Locate the cell with the specified text and output its [X, Y] center coordinate. 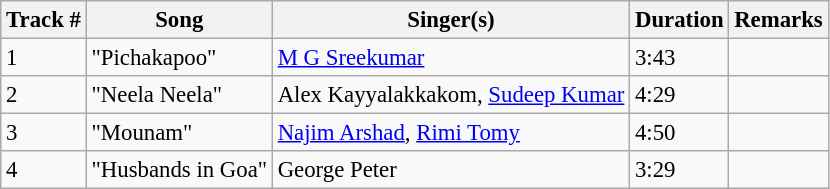
Najim Arshad, Rimi Tomy [450, 133]
Alex Kayyalakkakom, Sudeep Kumar [450, 95]
George Peter [450, 170]
3:29 [680, 170]
M G Sreekumar [450, 58]
3 [44, 133]
4:29 [680, 95]
Singer(s) [450, 20]
Track # [44, 20]
Duration [680, 20]
1 [44, 58]
4 [44, 170]
"Pichakapoo" [179, 58]
Remarks [778, 20]
"Husbands in Goa" [179, 170]
Song [179, 20]
"Neela Neela" [179, 95]
3:43 [680, 58]
"Mounam" [179, 133]
2 [44, 95]
4:50 [680, 133]
